Output the (x, y) coordinate of the center of the cell containing the given text.  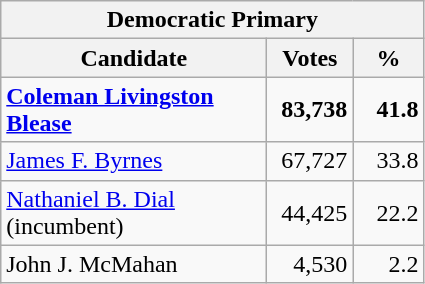
2.2 (388, 264)
67,727 (310, 161)
83,738 (310, 110)
4,530 (310, 264)
Nathaniel B. Dial (incumbent) (134, 212)
22.2 (388, 212)
Candidate (134, 58)
Coleman Livingston Blease (134, 110)
John J. McMahan (134, 264)
Votes (310, 58)
Democratic Primary (212, 20)
% (388, 58)
James F. Byrnes (134, 161)
44,425 (310, 212)
41.8 (388, 110)
33.8 (388, 161)
